Provide the (x, y) coordinate of the cell's center where the given text is located.  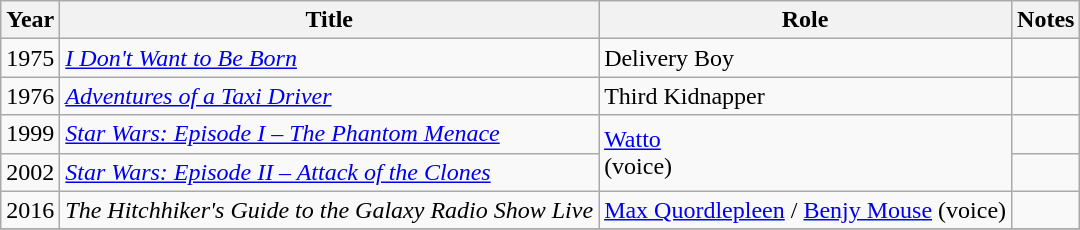
Title (330, 20)
Role (806, 20)
Notes (1046, 20)
I Don't Want to Be Born (330, 58)
Year (30, 20)
1999 (30, 134)
2016 (30, 210)
Third Kidnapper (806, 96)
Adventures of a Taxi Driver (330, 96)
1976 (30, 96)
Star Wars: Episode I – The Phantom Menace (330, 134)
The Hitchhiker's Guide to the Galaxy Radio Show Live (330, 210)
Max Quordlepleen / Benjy Mouse (voice) (806, 210)
Watto (voice) (806, 153)
Delivery Boy (806, 58)
1975 (30, 58)
2002 (30, 172)
Star Wars: Episode II – Attack of the Clones (330, 172)
